Provide the (X, Y) coordinate of the cell's center where the given text is located.  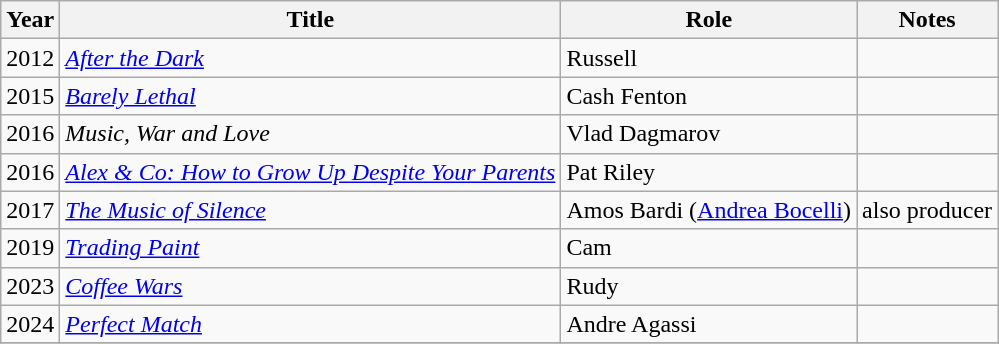
Perfect Match (310, 324)
2019 (30, 248)
2017 (30, 210)
Alex & Co: How to Grow Up Despite Your Parents (310, 172)
Rudy (709, 286)
2012 (30, 58)
Andre Agassi (709, 324)
Music, War and Love (310, 134)
2023 (30, 286)
2024 (30, 324)
2015 (30, 96)
Barely Lethal (310, 96)
Trading Paint (310, 248)
Title (310, 20)
Notes (928, 20)
also producer (928, 210)
Coffee Wars (310, 286)
Russell (709, 58)
Year (30, 20)
Amos Bardi (Andrea Bocelli) (709, 210)
After the Dark (310, 58)
Role (709, 20)
Cash Fenton (709, 96)
Pat Riley (709, 172)
The Music of Silence (310, 210)
Vlad Dagmarov (709, 134)
Cam (709, 248)
